Search for the cell housing the specified text and yield its [x, y] center coordinate. 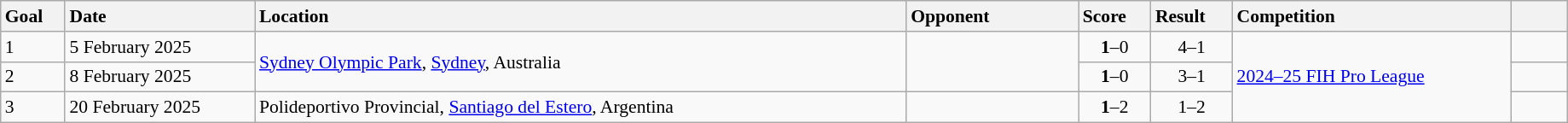
2024–25 FIH Pro League [1373, 77]
Result [1192, 16]
Score [1115, 16]
Location [581, 16]
Competition [1373, 16]
8 February 2025 [159, 77]
Goal [33, 16]
3–1 [1192, 77]
20 February 2025 [159, 108]
2 [33, 77]
5 February 2025 [159, 47]
1 [33, 47]
Date [159, 16]
3 [33, 108]
Opponent [992, 16]
4–1 [1192, 47]
Sydney Olympic Park, Sydney, Australia [581, 61]
Polideportivo Provincial, Santiago del Estero, Argentina [581, 108]
